Pinpoint the cell where the given text exists, returning its [x, y] midpoint coordinate. 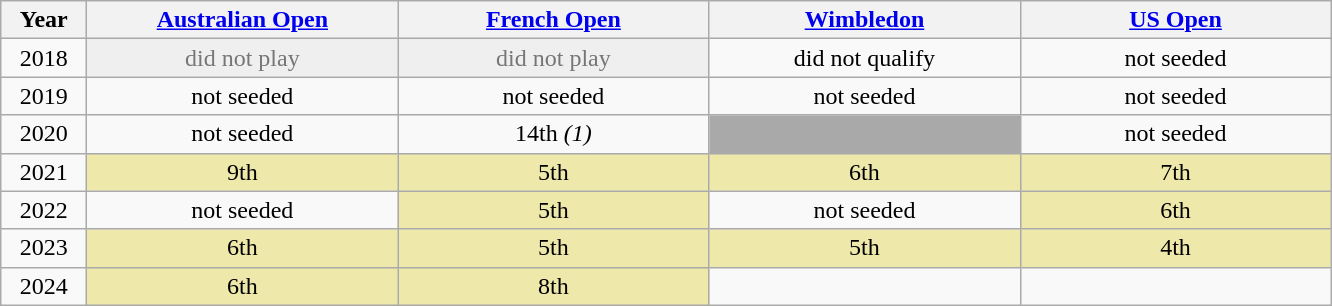
9th [242, 172]
Wimbledon [864, 20]
French Open [554, 20]
2024 [44, 286]
4th [1176, 248]
7th [1176, 172]
2023 [44, 248]
2021 [44, 172]
14th (1) [554, 134]
8th [554, 286]
Year [44, 20]
2018 [44, 58]
2020 [44, 134]
2019 [44, 96]
Australian Open [242, 20]
did not qualify [864, 58]
2022 [44, 210]
US Open [1176, 20]
